Return the (x, y) coordinate for the center point of the cell that contains the specified text.  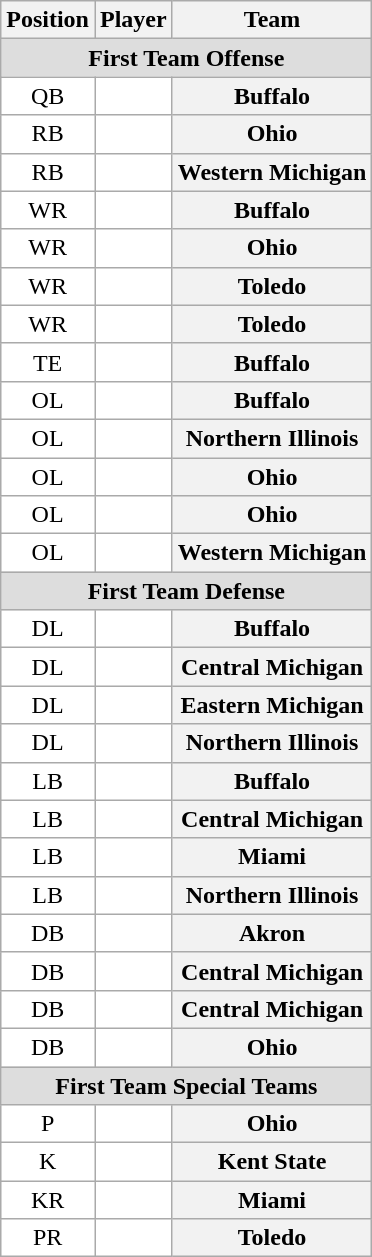
First Team Defense (186, 591)
K (48, 1162)
Akron (272, 933)
Position (48, 20)
Player (133, 20)
PR (48, 1238)
TE (48, 362)
Kent State (272, 1162)
First Team Offense (186, 58)
KR (48, 1200)
Team (272, 20)
P (48, 1124)
First Team Special Teams (186, 1085)
QB (48, 96)
Eastern Michigan (272, 705)
